From the cell containing the given text, extract its center point as [X, Y] coordinate. 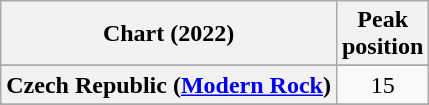
15 [382, 85]
Chart (2022) [169, 34]
Czech Republic (Modern Rock) [169, 85]
Peakposition [382, 34]
